Scan for the cell matching the given text and deliver its [X, Y] coordinate at center. 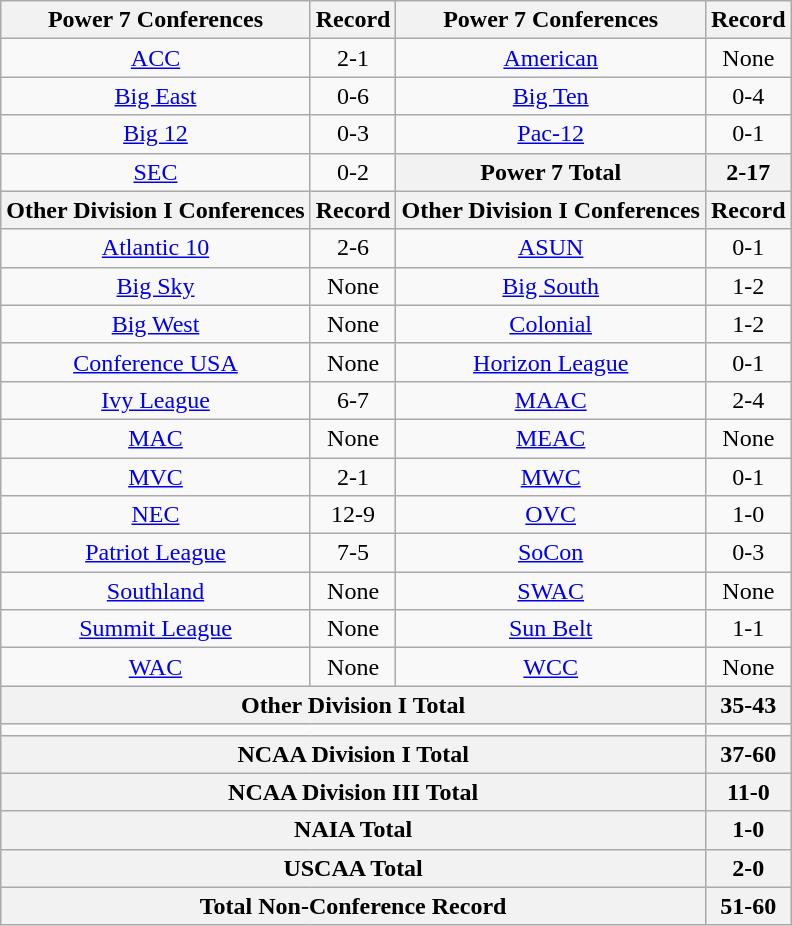
Summit League [156, 629]
37-60 [748, 754]
Big 12 [156, 134]
MWC [550, 477]
ACC [156, 58]
35-43 [748, 705]
MEAC [550, 438]
0-4 [748, 96]
7-5 [353, 553]
Big East [156, 96]
Power 7 Total [550, 172]
MAAC [550, 400]
2-17 [748, 172]
American [550, 58]
Big South [550, 286]
Southland [156, 591]
Patriot League [156, 553]
Total Non-Conference Record [354, 906]
Conference USA [156, 362]
2-6 [353, 248]
SoCon [550, 553]
NEC [156, 515]
1-1 [748, 629]
Ivy League [156, 400]
WCC [550, 667]
Horizon League [550, 362]
NCAA Division I Total [354, 754]
SWAC [550, 591]
Big Sky [156, 286]
2-4 [748, 400]
0-2 [353, 172]
2-0 [748, 868]
OVC [550, 515]
USCAA Total [354, 868]
12-9 [353, 515]
NCAA Division III Total [354, 792]
51-60 [748, 906]
MAC [156, 438]
Colonial [550, 324]
Other Division I Total [354, 705]
6-7 [353, 400]
MVC [156, 477]
ASUN [550, 248]
Big Ten [550, 96]
Big West [156, 324]
11-0 [748, 792]
Atlantic 10 [156, 248]
NAIA Total [354, 830]
0-6 [353, 96]
WAC [156, 667]
SEC [156, 172]
Pac-12 [550, 134]
Sun Belt [550, 629]
